Detect which cell encompasses the target text, then output its (X, Y) center coordinate. 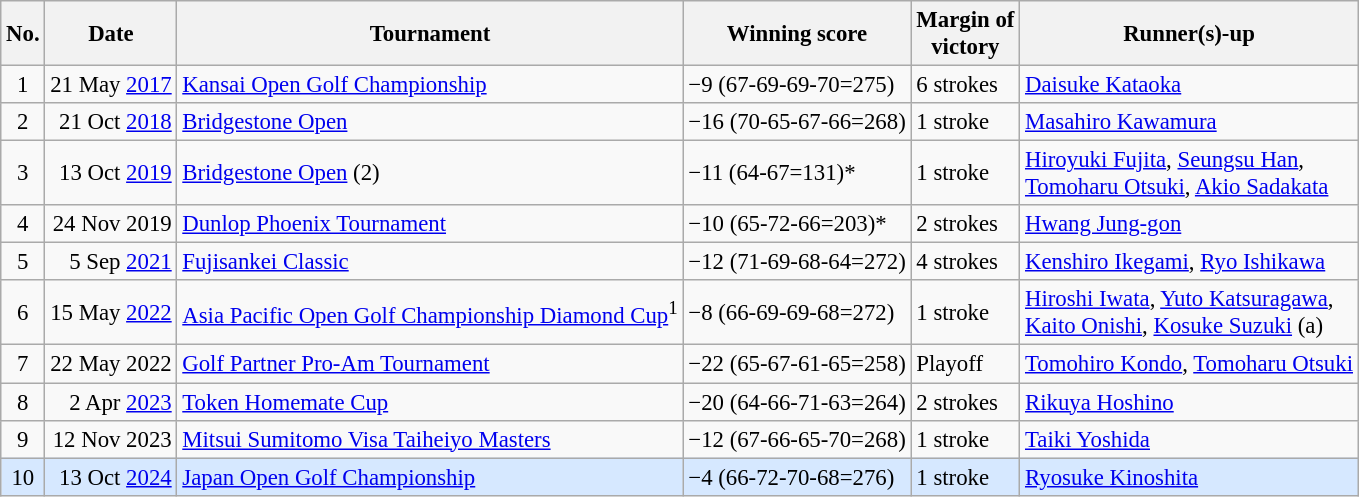
13 Oct 2019 (111, 174)
Playoff (966, 364)
Daisuke Kataoka (1190, 85)
Golf Partner Pro-Am Tournament (430, 364)
Hiroshi Iwata, Yuto Katsuragawa, Kaito Onishi, Kosuke Suzuki (a) (1190, 312)
Date (111, 34)
2 Apr 2023 (111, 402)
7 (23, 364)
1 (23, 85)
9 (23, 439)
8 (23, 402)
−8 (66-69-69-68=272) (797, 312)
−16 (70-65-67-66=268) (797, 122)
Hwang Jung-gon (1190, 224)
Winning score (797, 34)
Kenshiro Ikegami, Ryo Ishikawa (1190, 262)
6 strokes (966, 85)
Dunlop Phoenix Tournament (430, 224)
Taiki Yoshida (1190, 439)
13 Oct 2024 (111, 477)
Tomohiro Kondo, Tomoharu Otsuki (1190, 364)
Bridgestone Open (2) (430, 174)
Tournament (430, 34)
−12 (67-66-65-70=268) (797, 439)
−20 (64-66-71-63=264) (797, 402)
−22 (65-67-61-65=258) (797, 364)
−11 (64-67=131)* (797, 174)
5 Sep 2021 (111, 262)
Token Homemate Cup (430, 402)
Kansai Open Golf Championship (430, 85)
2 (23, 122)
No. (23, 34)
Hiroyuki Fujita, Seungsu Han, Tomoharu Otsuki, Akio Sadakata (1190, 174)
Japan Open Golf Championship (430, 477)
−10 (65-72-66=203)* (797, 224)
24 Nov 2019 (111, 224)
Ryosuke Kinoshita (1190, 477)
Bridgestone Open (430, 122)
4 (23, 224)
22 May 2022 (111, 364)
Runner(s)-up (1190, 34)
15 May 2022 (111, 312)
6 (23, 312)
Margin ofvictory (966, 34)
−9 (67-69-69-70=275) (797, 85)
Asia Pacific Open Golf Championship Diamond Cup1 (430, 312)
12 Nov 2023 (111, 439)
21 May 2017 (111, 85)
5 (23, 262)
−4 (66-72-70-68=276) (797, 477)
Fujisankei Classic (430, 262)
Masahiro Kawamura (1190, 122)
21 Oct 2018 (111, 122)
3 (23, 174)
Rikuya Hoshino (1190, 402)
Mitsui Sumitomo Visa Taiheiyo Masters (430, 439)
−12 (71-69-68-64=272) (797, 262)
4 strokes (966, 262)
10 (23, 477)
